Determine the [X, Y] coordinate at the center of the cell enclosing the given text.  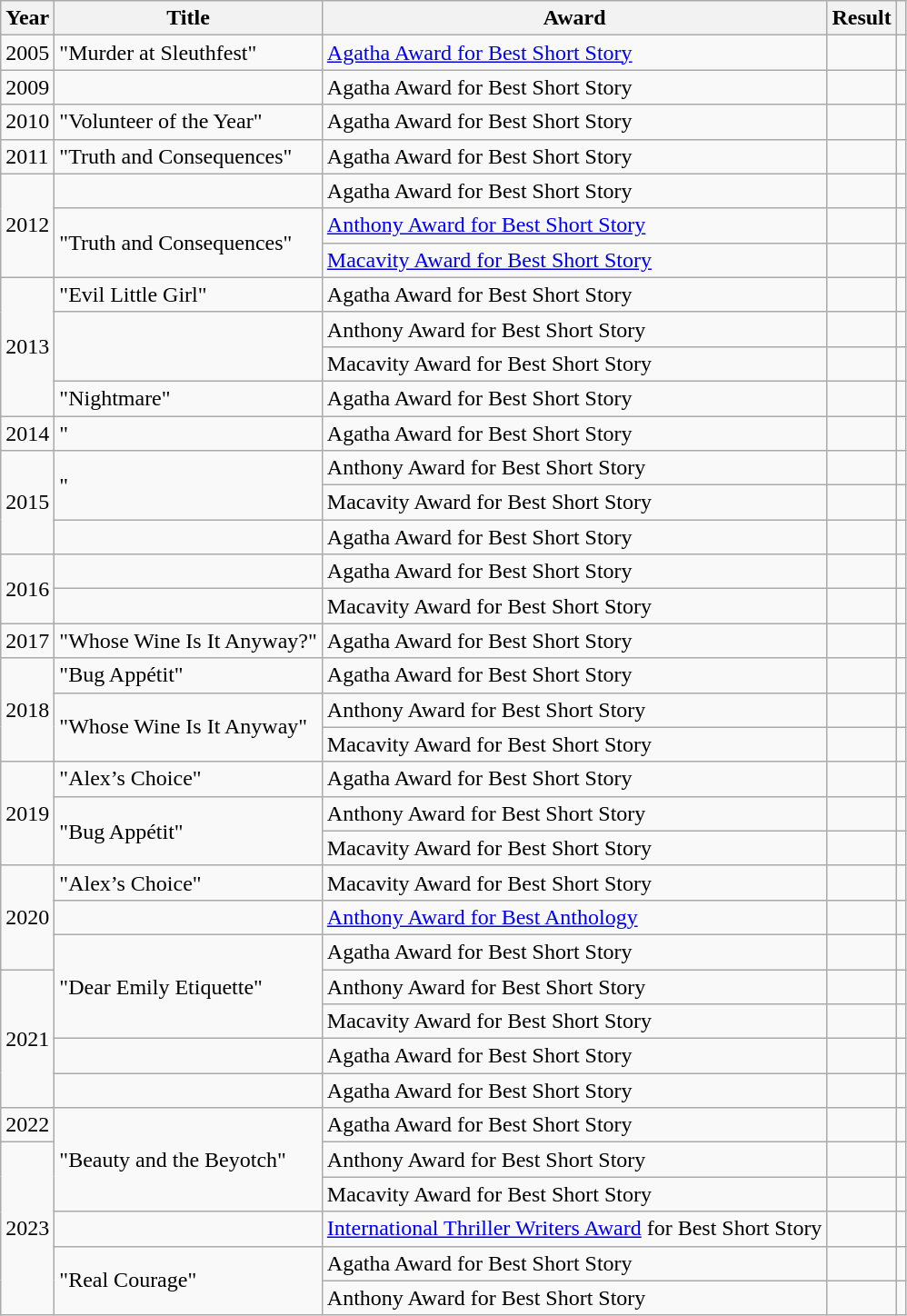
"Volunteer of the Year" [189, 122]
2009 [27, 87]
International Thriller Writers Award for Best Short Story [574, 1229]
"Nightmare" [189, 398]
2013 [27, 346]
"Real Courage" [189, 1281]
2022 [27, 1125]
Anthony Award for Best Anthology [574, 917]
2020 [27, 917]
2019 [27, 813]
2015 [27, 503]
2018 [27, 710]
2010 [27, 122]
Result [862, 18]
2016 [27, 589]
2011 [27, 156]
"Whose Wine Is It Anyway" [189, 727]
Title [189, 18]
"Dear Emily Etiquette" [189, 986]
"Murder at Sleuthfest" [189, 53]
2021 [27, 1038]
2023 [27, 1229]
Year [27, 18]
2005 [27, 53]
Award [574, 18]
"Evil Little Girl" [189, 294]
2017 [27, 641]
2014 [27, 434]
"Beauty and the Beyotch" [189, 1160]
2012 [27, 225]
"Whose Wine Is It Anyway?" [189, 641]
